Provide the [X, Y] coordinate of the cell's center where the given text is located.  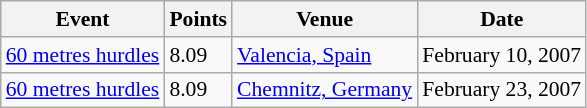
Valencia, Spain [324, 55]
Date [502, 19]
February 23, 2007 [502, 90]
Chemnitz, Germany [324, 90]
February 10, 2007 [502, 55]
Points [198, 19]
Venue [324, 19]
Event [83, 19]
